Capture the cell that displays the provided text and extract its [x, y] central coordinate. 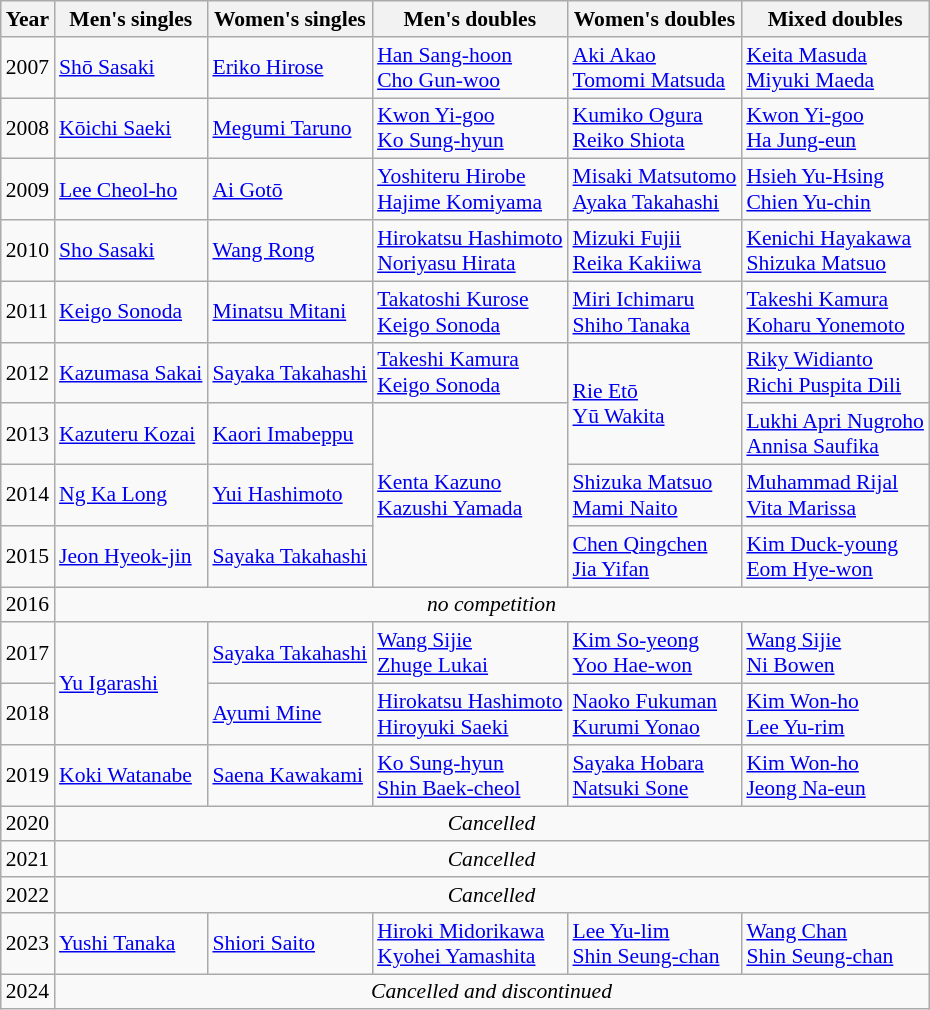
Ko Sung-hyun Shin Baek-cheol [470, 776]
2011 [28, 312]
Women's doubles [654, 19]
Riky Widianto Richi Puspita Dili [835, 372]
Kim So-yeong Yoo Hae-won [654, 654]
Mixed doubles [835, 19]
2019 [28, 776]
Men's doubles [470, 19]
Hsieh Yu-Hsing Chien Yu-chin [835, 190]
Shiori Saito [290, 944]
Lee Yu-lim Shin Seung-chan [654, 944]
Kwon Yi-goo Ha Jung-eun [835, 128]
2014 [28, 496]
Yushi Tanaka [130, 944]
no competition [492, 605]
Ai Gotō [290, 190]
Ng Ka Long [130, 496]
Women's singles [290, 19]
Kim Won-ho Lee Yu-rim [835, 714]
2015 [28, 556]
Han Sang-hoon Cho Gun-woo [470, 68]
Rie Etō Yū Wakita [654, 403]
Wang Rong [290, 250]
Yu Igarashi [130, 684]
Kaori Imabeppu [290, 434]
Hirokatsu Hashimoto Hiroyuki Saeki [470, 714]
Kazumasa Sakai [130, 372]
2007 [28, 68]
Kim Duck-young Eom Hye-won [835, 556]
Misaki Matsutomo Ayaka Takahashi [654, 190]
2022 [28, 895]
Sayaka Hobara Natsuki Sone [654, 776]
Lee Cheol-ho [130, 190]
Kōichi Saeki [130, 128]
Koki Watanabe [130, 776]
Wang Chan Shin Seung-chan [835, 944]
Yoshiteru Hirobe Hajime Komiyama [470, 190]
Kim Won-ho Jeong Na-eun [835, 776]
Aki Akao Tomomi Matsuda [654, 68]
Mizuki Fujii Reika Kakiiwa [654, 250]
Lukhi Apri Nugroho Annisa Saufika [835, 434]
2010 [28, 250]
Chen Qingchen Jia Yifan [654, 556]
Shizuka Matsuo Mami Naito [654, 496]
2021 [28, 860]
Megumi Taruno [290, 128]
2012 [28, 372]
Wang Sijie Zhuge Lukai [470, 654]
Year [28, 19]
Hirokatsu Hashimoto Noriyasu Hirata [470, 250]
2024 [28, 992]
Miri Ichimaru Shiho Tanaka [654, 312]
Shō Sasaki [130, 68]
Cancelled and discontinued [492, 992]
2018 [28, 714]
Kenta Kazuno Kazushi Yamada [470, 496]
2020 [28, 824]
Kwon Yi-goo Ko Sung-hyun [470, 128]
Eriko Hirose [290, 68]
2009 [28, 190]
Sho Sasaki [130, 250]
Jeon Hyeok-jin [130, 556]
Wang Sijie Ni Bowen [835, 654]
Men's singles [130, 19]
Minatsu Mitani [290, 312]
Takeshi Kamura Koharu Yonemoto [835, 312]
2008 [28, 128]
2016 [28, 605]
Kenichi Hayakawa Shizuka Matsuo [835, 250]
Takeshi Kamura Keigo Sonoda [470, 372]
2013 [28, 434]
Yui Hashimoto [290, 496]
Ayumi Mine [290, 714]
Kumiko Ogura Reiko Shiota [654, 128]
2017 [28, 654]
2023 [28, 944]
Kazuteru Kozai [130, 434]
Keigo Sonoda [130, 312]
Saena Kawakami [290, 776]
Naoko Fukuman Kurumi Yonao [654, 714]
Hiroki Midorikawa Kyohei Yamashita [470, 944]
Keita Masuda Miyuki Maeda [835, 68]
Takatoshi Kurose Keigo Sonoda [470, 312]
Muhammad Rijal Vita Marissa [835, 496]
